Extract the [x, y] coordinate from the center of the cell holding the provided text.  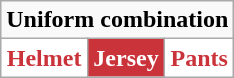
Jersey [126, 58]
Pants [200, 58]
Helmet [44, 58]
Uniform combination [118, 20]
